Pinpoint the cell where the given text exists, returning its [x, y] midpoint coordinate. 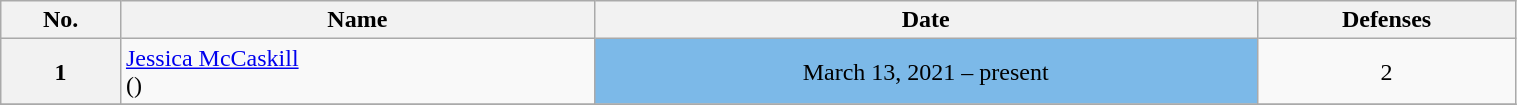
Name [357, 20]
Defenses [1386, 20]
2 [1386, 72]
Date [926, 20]
No. [61, 20]
Jessica McCaskill() [357, 72]
March 13, 2021 – present [926, 72]
1 [61, 72]
